Output the (x, y) coordinate of the center of the cell containing the given text.  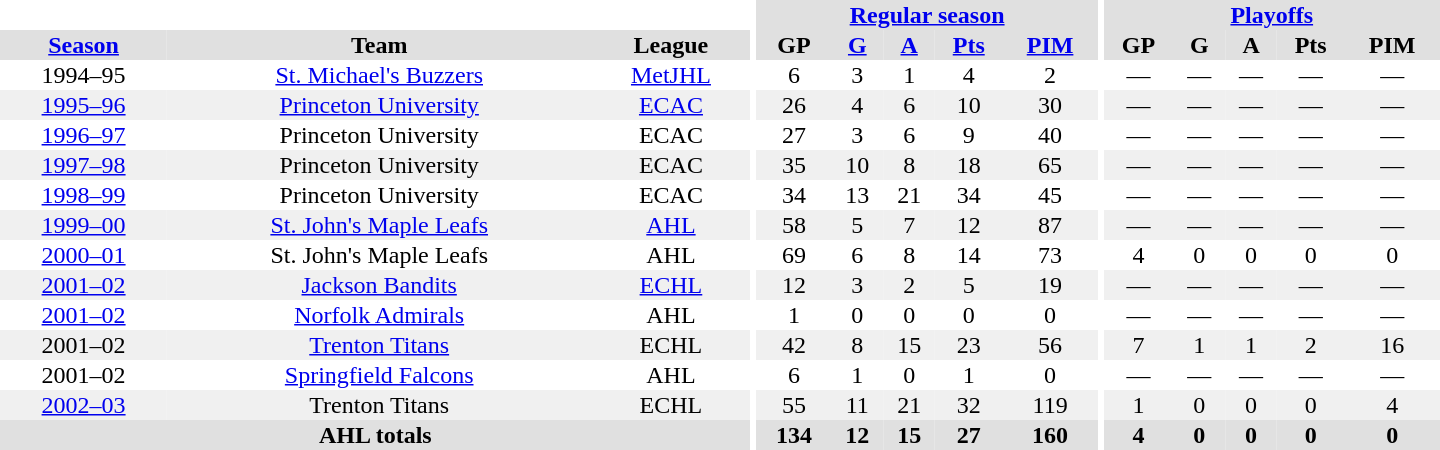
160 (1050, 435)
69 (794, 255)
1999–00 (84, 225)
58 (794, 225)
9 (968, 135)
St. Michael's Buzzers (379, 75)
55 (794, 405)
1996–97 (84, 135)
2002–03 (84, 405)
AHL totals (376, 435)
32 (968, 405)
1998–99 (84, 195)
65 (1050, 165)
Jackson Bandits (379, 285)
Norfolk Admirals (379, 315)
Playoffs (1272, 15)
MetJHL (670, 75)
119 (1050, 405)
Springfield Falcons (379, 375)
40 (1050, 135)
30 (1050, 105)
2000–01 (84, 255)
Regular season (926, 15)
13 (857, 195)
11 (857, 405)
18 (968, 165)
1997–98 (84, 165)
45 (1050, 195)
26 (794, 105)
Season (84, 45)
73 (1050, 255)
87 (1050, 225)
Team (379, 45)
14 (968, 255)
League (670, 45)
56 (1050, 345)
23 (968, 345)
1995–96 (84, 105)
1994–95 (84, 75)
42 (794, 345)
35 (794, 165)
19 (1050, 285)
134 (794, 435)
16 (1392, 345)
